Identify which cell holds the provided text, then report its [x, y] central coordinate. 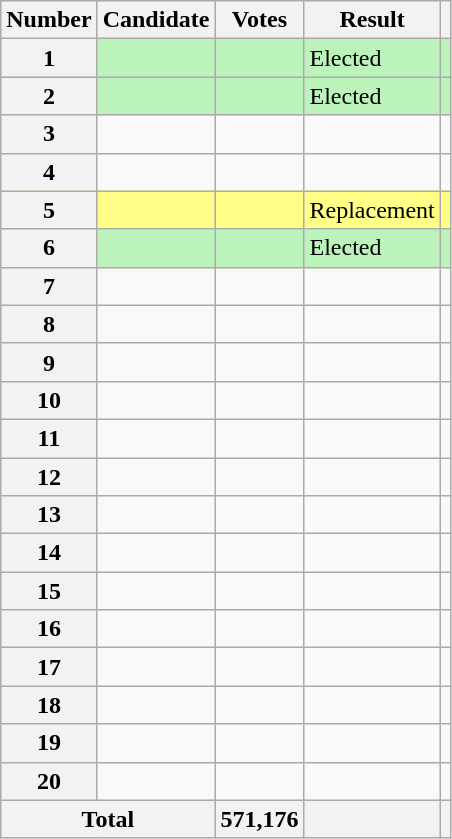
14 [49, 553]
18 [49, 705]
15 [49, 591]
3 [49, 134]
5 [49, 210]
Votes [260, 20]
Result [372, 20]
13 [49, 515]
11 [49, 438]
571,176 [260, 819]
10 [49, 400]
17 [49, 667]
Total [108, 819]
7 [49, 286]
Candidate [156, 20]
16 [49, 629]
1 [49, 58]
2 [49, 96]
19 [49, 743]
12 [49, 477]
6 [49, 248]
4 [49, 172]
Replacement [372, 210]
8 [49, 324]
9 [49, 362]
Number [49, 20]
20 [49, 781]
